Determine the [X, Y] coordinate at the center of the cell enclosing the given text.  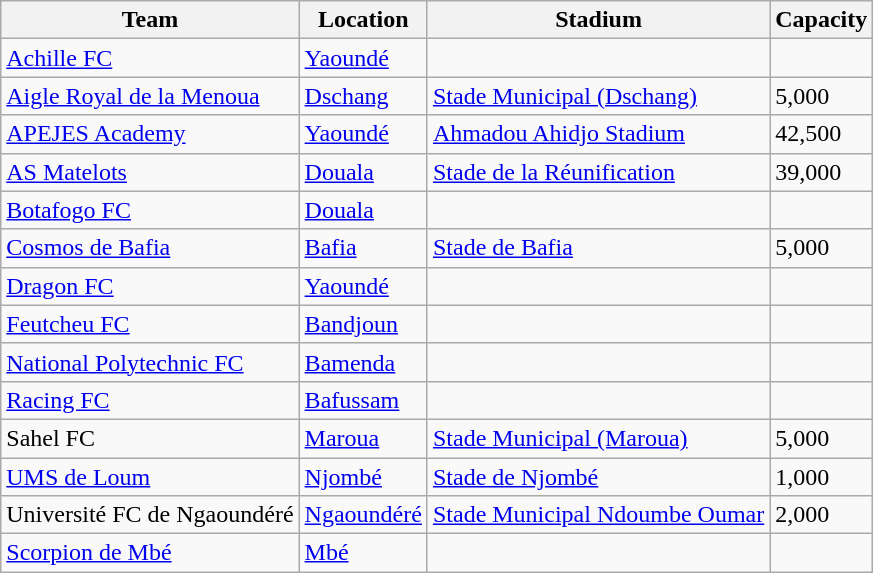
Njombé [363, 477]
UMS de Loum [150, 477]
Scorpion de Mbé [150, 553]
Achille FC [150, 58]
APEJES Academy [150, 134]
National Polytechnic FC [150, 362]
2,000 [822, 515]
Mbé [363, 553]
Dragon FC [150, 286]
AS Matelots [150, 172]
Maroua [363, 438]
Location [363, 20]
Bafia [363, 248]
Stade Municipal Ndoumbe Oumar [598, 515]
Stade de la Réunification [598, 172]
Stade de Njombé [598, 477]
Bandjoun [363, 324]
Stade de Bafia [598, 248]
Capacity [822, 20]
Université FC de Ngaoundéré [150, 515]
Ngaoundéré [363, 515]
Botafogo FC [150, 210]
Ahmadou Ahidjo Stadium [598, 134]
Bafussam [363, 400]
Cosmos de Bafia [150, 248]
Dschang [363, 96]
Stade Municipal (Maroua) [598, 438]
Team [150, 20]
42,500 [822, 134]
Bamenda [363, 362]
Feutcheu FC [150, 324]
1,000 [822, 477]
Aigle Royal de la Menoua [150, 96]
Stadium [598, 20]
Stade Municipal (Dschang) [598, 96]
Sahel FC [150, 438]
39,000 [822, 172]
Racing FC [150, 400]
